Find where the given text appears and provide that cell's center as [X, Y] coordinate. 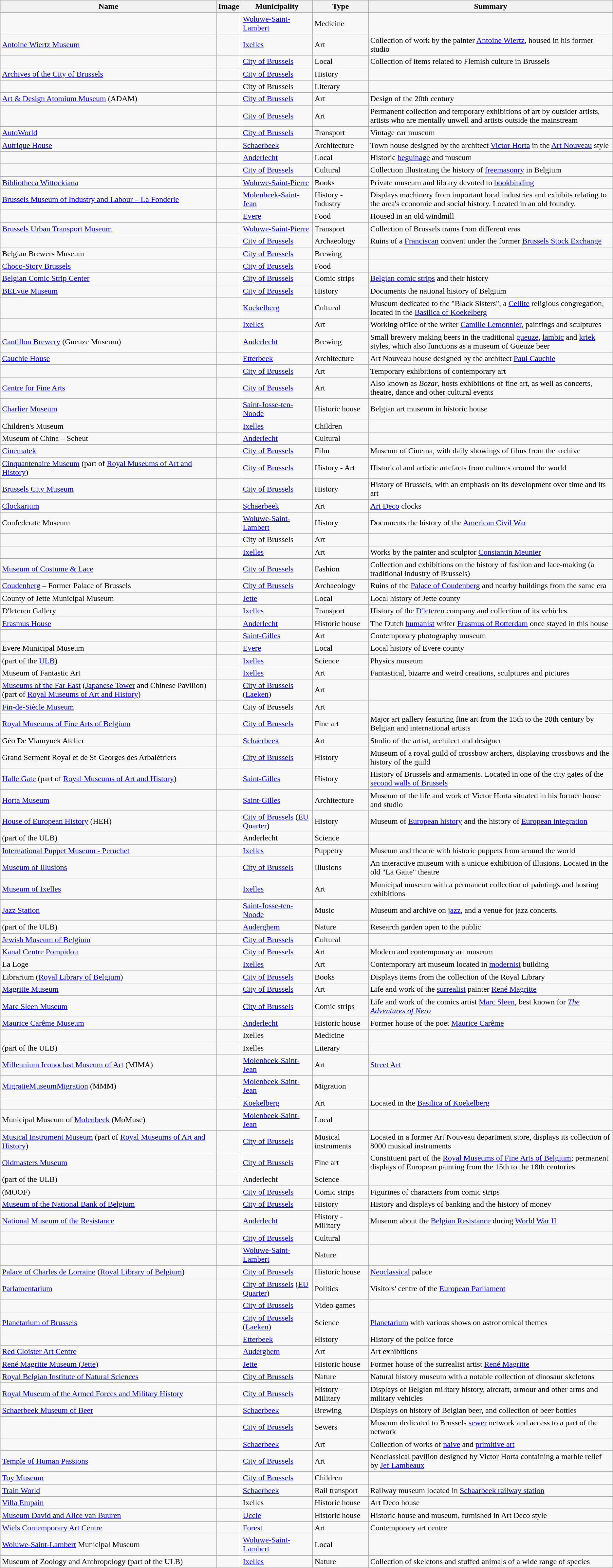
Choco-Story Brussels [108, 266]
Grand Serment Royal et de St-Georges des Arbalétriers [108, 757]
Géo De Vlamynck Atelier [108, 741]
Museum and theatre with historic puppets from around the world [491, 851]
Red Cloister Art Centre [108, 1352]
Jazz Station [108, 910]
Museum of Costume & Lace [108, 569]
Kanal Centre Pompidou [108, 952]
Located in a former Art Nouveau department store, displays its collection of 8000 musical instruments [491, 1141]
Wiels Contemporary Art Centre [108, 1528]
La Loge [108, 964]
Historic beguinage and museum [491, 157]
Museum of European history and the history of European integration [491, 821]
Train World [108, 1490]
Ruins of a Franciscan convent under the former Brussels Stock Exchange [491, 241]
Rail transport [341, 1490]
Figurines of characters from comic strips [491, 1192]
Schaerbeek Museum of Beer [108, 1410]
Maurice Carême Museum [108, 1023]
Cauchie House [108, 358]
Works by the painter and sculptor Constantin Meunier [491, 552]
Planetarium of Brussels [108, 1322]
BELvue Museum [108, 291]
Marc Sleen Museum [108, 1006]
Housed in an old windmill [491, 216]
Librarium (Royal Library of Belgium) [108, 977]
Confederate Museum [108, 523]
Museum of Cinema, with daily showings of films from the archive [491, 451]
Historic house and museum, furnished in Art Deco style [491, 1515]
Planetarium with various shows on astronomical themes [491, 1322]
Life and work of the surrealist painter René Magritte [491, 989]
Belgian art museum in historic house [491, 409]
History of Brussels and armaments. Located in one of the city gates of the second walls of Brussels [491, 779]
Politics [341, 1289]
Major art gallery featuring fine art from the 15th to the 20th century by Belgian and international artists [491, 724]
Puppetry [341, 851]
Museum dedicated to Brussels sewer network and access to a part of the network [491, 1427]
History and displays of banking and the history of money [491, 1204]
MigratieMuseumMigration (MMM) [108, 1086]
Documents the history of the American Civil War [491, 523]
Temple of Human Passions [108, 1461]
Evere Municipal Museum [108, 648]
Constituent part of the Royal Museums of Fine Arts of Belgium; permanent displays of European painting from the 15th to the 18th centuries [491, 1162]
Sewers [341, 1427]
Museum dedicated to the "Black Sisters", a Cellite religious congregation, located in the Basilica of Koekelberg [491, 308]
Magritte Museum [108, 989]
Museum of the life and work of Victor Horta situated in his former house and studio [491, 800]
National Museum of the Resistance [108, 1221]
Clockarium [108, 506]
The Dutch humanist writer Erasmus of Rotterdam once stayed in this house [491, 623]
Collection illustrating the history of freemasonry in Belgium [491, 170]
Collection of items related to Flemish culture in Brussels [491, 62]
Museum of Fantastic Art [108, 673]
Municipal museum with a permanent collection of paintings and hosting exhibitions [491, 889]
Museums of the Far East (Japanese Tower and Chinese Pavilion) (part of Royal Museums of Art and History) [108, 690]
Museum of Ixelles [108, 889]
Uccle [277, 1515]
Also known as Bozar, hosts exhibitions of fine art, as well as concerts, theatre, dance and other cultural events [491, 387]
Musical instruments [341, 1141]
Illusions [341, 867]
AutoWorld [108, 133]
Small brewery making beers in the traditional gueuze, lambic and kriek styles, which also functions as a museum of Gueuze beer [491, 342]
Type [341, 7]
Art Deco house [491, 1503]
Contemporary photography museum [491, 636]
Halle Gate (part of Royal Museums of Art and History) [108, 779]
Cantillon Brewery (Gueuze Museum) [108, 342]
Villa Empain [108, 1503]
Cinematek [108, 451]
Autrique House [108, 145]
Royal Museum of the Armed Forces and Military History [108, 1394]
Collection of works of naive and primitive art [491, 1444]
Forest [277, 1528]
Municipal Museum of Molenbeek (MoMuse) [108, 1120]
Brussels Museum of Industry and Labour – La Fonderie [108, 200]
Street Art [491, 1065]
Private museum and library devoted to bookbinding [491, 182]
Charlier Museum [108, 409]
Vintage car museum [491, 133]
Brussels City Museum [108, 489]
Railway museum located in Schaarbeek railway station [491, 1490]
Horta Museum [108, 800]
Collection and exhibitions on the history of fashion and lace-making (a traditional industry of Brussels) [491, 569]
Life and work of the comics artist Marc Sleen, best known for The Adventures of Nero [491, 1006]
Contemporary art centre [491, 1528]
Woluwe-Saint-Lambert Municipal Museum [108, 1545]
Coudenberg – Former Palace of Brussels [108, 586]
Collection of work by the painter Antoine Wiertz, housed in his former studio [491, 45]
Centre for Fine Arts [108, 387]
Museum and archive on jazz, and a venue for jazz concerts. [491, 910]
Royal Belgian Institute of Natural Sciences [108, 1377]
Music [341, 910]
Neoclassical pavilion designed by Victor Horta containing a marble relief by Jef Lambeaux [491, 1461]
Bibliotheca Wittockiana [108, 182]
Design of the 20th century [491, 99]
Museum of China – Scheut [108, 439]
Local history of Evere county [491, 648]
Fantastical, bizarre and weird creations, sculptures and pictures [491, 673]
County of Jette Municipal Museum [108, 598]
An interactive museum with a unique exhibition of illusions. Located in the old "La Gaite" theatre [491, 867]
Millennium Iconoclast Museum of Art (MIMA) [108, 1065]
Antoine Wiertz Museum [108, 45]
Image [229, 7]
Archives of the City of Brussels [108, 74]
Cinquantenaire Museum (part of Royal Museums of Art and History) [108, 468]
Migration [341, 1086]
Toy Museum [108, 1478]
Documents the national history of Belgium [491, 291]
Displays items from the collection of the Royal Library [491, 977]
René Magritte Museum (Jette) [108, 1364]
Collection of skeletons and stuffed animals of a wide range of species [491, 1561]
History of the D'leteren company and collection of its vehicles [491, 611]
Museum of the National Bank of Belgium [108, 1204]
Film [341, 451]
Collection of Brussels trams from different eras [491, 229]
Name [108, 7]
Museum about the Belgian Resistance during World War II [491, 1221]
(MOOF) [108, 1192]
Fin-de-Siècle Museum [108, 707]
Municipality [277, 7]
History of Brussels, with an emphasis on its development over time and its art [491, 489]
Historical and artistic artefacts from cultures around the world [491, 468]
Studio of the artist, architect and designer [491, 741]
Working office of the writer Camille Lemonnier, paintings and sculptures [491, 325]
Jewish Museum of Belgium [108, 940]
Museum David and Alice van Buuren [108, 1515]
Modern and contemporary art museum [491, 952]
Video games [341, 1306]
Brussels Urban Transport Museum [108, 229]
Summary [491, 7]
Local history of Jette county [491, 598]
Located in the Basilica of Koekelberg [491, 1103]
Art & Design Atomium Museum (ADAM) [108, 99]
History - Art [341, 468]
D'leteren Gallery [108, 611]
Research garden open to the public [491, 927]
Museum of Zoology and Anthropology (part of the ULB) [108, 1561]
Children's Museum [108, 426]
Former house of the poet Maurice Carême [491, 1023]
Art Deco clocks [491, 506]
House of European History (HEH) [108, 821]
Physics museum [491, 661]
Museum of Illusions [108, 867]
Displays of Belgian military history, aircraft, armour and other arms and military vehicles [491, 1394]
Displays on history of Belgian beer, and collection of beer bottles [491, 1410]
Visitors' centre of the European Parliament [491, 1289]
Belgian Comic Strip Center [108, 279]
Permanent collection and temporary exhibitions of art by outsider artists, artists who are mentally unwell and artists outside the mainstream [491, 116]
Fashion [341, 569]
Museum of a royal guild of crossbow archers, displaying crossbows and the history of the guild [491, 757]
Royal Museums of Fine Arts of Belgium [108, 724]
International Puppet Museum - Peruchet [108, 851]
History - Industry [341, 200]
Neoclassical palace [491, 1272]
Erasmus House [108, 623]
Belgian comic strips and their history [491, 279]
Palace of Charles de Lorraine (Royal Library of Belgium) [108, 1272]
Art exhibitions [491, 1352]
Natural history museum with a notable collection of dinosaur skeletons [491, 1377]
Town house designed by the architect Victor Horta in the Art Nouveau style [491, 145]
Parlamentarium [108, 1289]
Former house of the surrealist artist René Magritte [491, 1364]
Temporary exhibitions of contemporary art [491, 371]
Belgian Brewers Museum [108, 254]
Contemporary art museum located in modernist building [491, 964]
History of the police force [491, 1339]
Oldmasters Museum [108, 1162]
Art Nouveau house designed by the architect Paul Cauchie [491, 358]
Ruins of the Palace of Coudenberg and nearby buildings from the same era [491, 586]
Displays machinery from important local industries and exhibits relating to the area's economic and social history. Located in an old foundry. [491, 200]
Musical Instrument Museum (part of Royal Museums of Art and History) [108, 1141]
